Search for the cell housing the specified text and yield its (x, y) center coordinate. 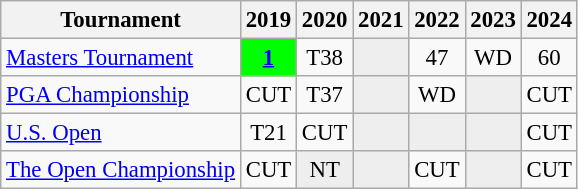
2020 (325, 20)
Masters Tournament (121, 58)
2024 (549, 20)
The Open Championship (121, 170)
60 (549, 58)
U.S. Open (121, 133)
PGA Championship (121, 95)
NT (325, 170)
47 (437, 58)
T38 (325, 58)
2022 (437, 20)
1 (268, 58)
2019 (268, 20)
2021 (381, 20)
Tournament (121, 20)
T21 (268, 133)
T37 (325, 95)
2023 (493, 20)
